Determine the (x, y) coordinate at the center of the cell enclosing the given text.  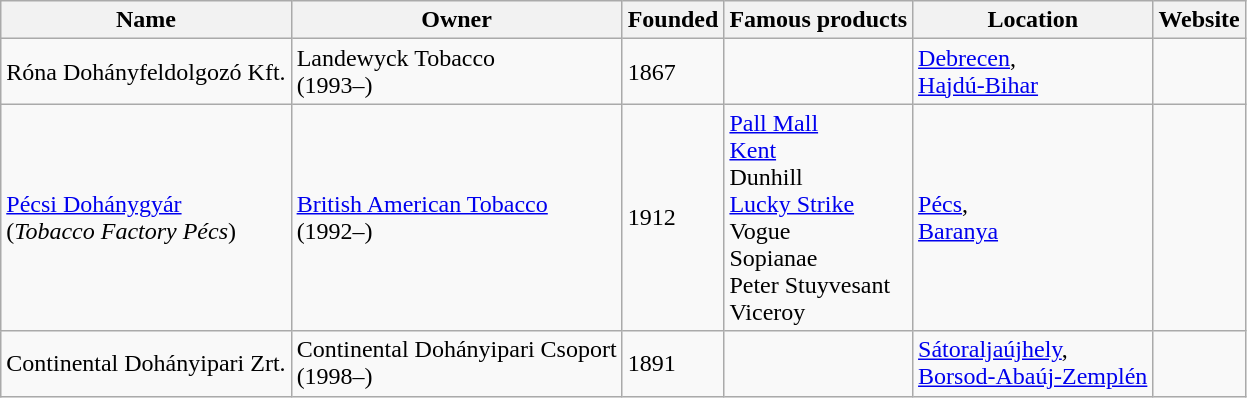
1867 (673, 72)
1912 (673, 218)
Pécsi Dohánygyár (Tobacco Factory Pécs) (146, 218)
Pall Mall Kent Dunhill Lucky Strike Vogue Sopianae Peter Stuyvesant Viceroy (818, 218)
Róna Dohányfeldolgozó Kft. (146, 72)
Debrecen, Hajdú-Bihar (1033, 72)
Name (146, 20)
Founded (673, 20)
Location (1033, 20)
Sátoraljaújhely, Borsod-Abaúj-Zemplén (1033, 364)
Landewyck Tobacco (1993–) (456, 72)
Website (1199, 20)
Famous products (818, 20)
Continental Dohányipari Csoport (1998–) (456, 364)
British American Tobacco (1992–) (456, 218)
Owner (456, 20)
Continental Dohányipari Zrt. (146, 364)
1891 (673, 364)
Pécs, Baranya (1033, 218)
